Locate the cell with the specified text and output its (X, Y) center coordinate. 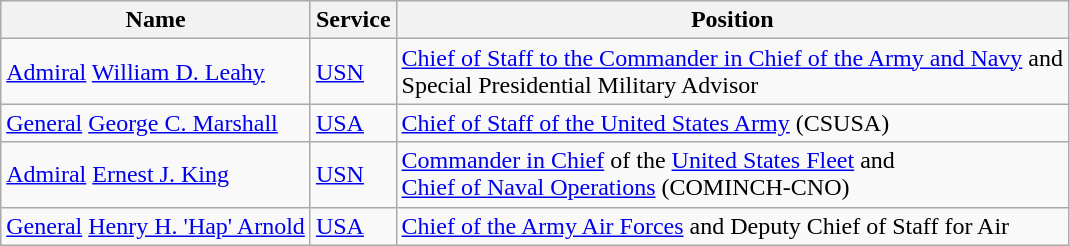
Service (353, 20)
Chief of Staff to the Commander in Chief of the Army and Navy andSpecial Presidential Military Advisor (732, 72)
Position (732, 20)
Chief of Staff of the United States Army (CSUSA) (732, 123)
Chief of the Army Air Forces and Deputy Chief of Staff for Air (732, 226)
Admiral Ernest J. King (156, 174)
General George C. Marshall (156, 123)
Admiral William D. Leahy (156, 72)
General Henry H. 'Hap' Arnold (156, 226)
Commander in Chief of the United States Fleet andChief of Naval Operations (COMINCH-CNO) (732, 174)
Name (156, 20)
